Return [X, Y] of the center of cell containing provided text 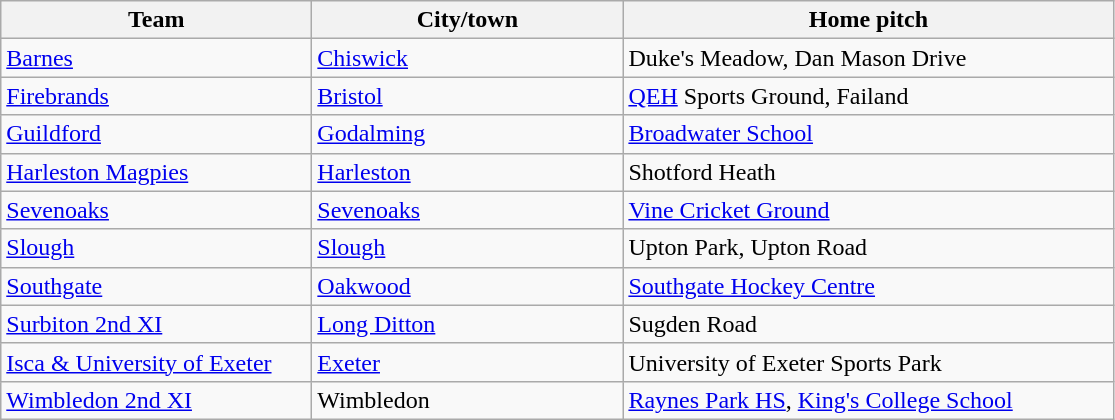
Sugden Road [868, 324]
Wimbledon [468, 400]
Broadwater School [868, 134]
Shotford Heath [868, 172]
Bristol [468, 96]
Duke's Meadow, Dan Mason Drive [868, 58]
Vine Cricket Ground [868, 210]
Upton Park, Upton Road [868, 248]
Guildford [156, 134]
Surbiton 2nd XI [156, 324]
Chiswick [468, 58]
QEH Sports Ground, Failand [868, 96]
Isca & University of Exeter [156, 362]
Firebrands [156, 96]
Exeter [468, 362]
Godalming [468, 134]
Barnes [156, 58]
Harleston [468, 172]
University of Exeter Sports Park [868, 362]
Long Ditton [468, 324]
Raynes Park HS, King's College School [868, 400]
Wimbledon 2nd XI [156, 400]
Oakwood [468, 286]
City/town [468, 20]
Harleston Magpies [156, 172]
Home pitch [868, 20]
Team [156, 20]
Southgate Hockey Centre [868, 286]
Southgate [156, 286]
